Capture the cell that displays the provided text and extract its (x, y) central coordinate. 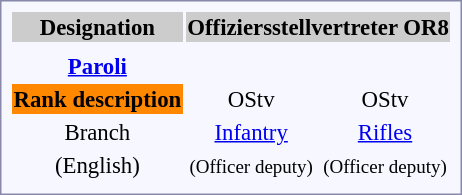
(English) (98, 165)
Designation (98, 27)
Rifles (386, 132)
Rank description (98, 99)
Infantry (252, 132)
Offiziersstellvertreter OR8 (318, 27)
Branch (98, 132)
Paroli (98, 66)
